Detect which cell encompasses the target text, then output its (X, Y) center coordinate. 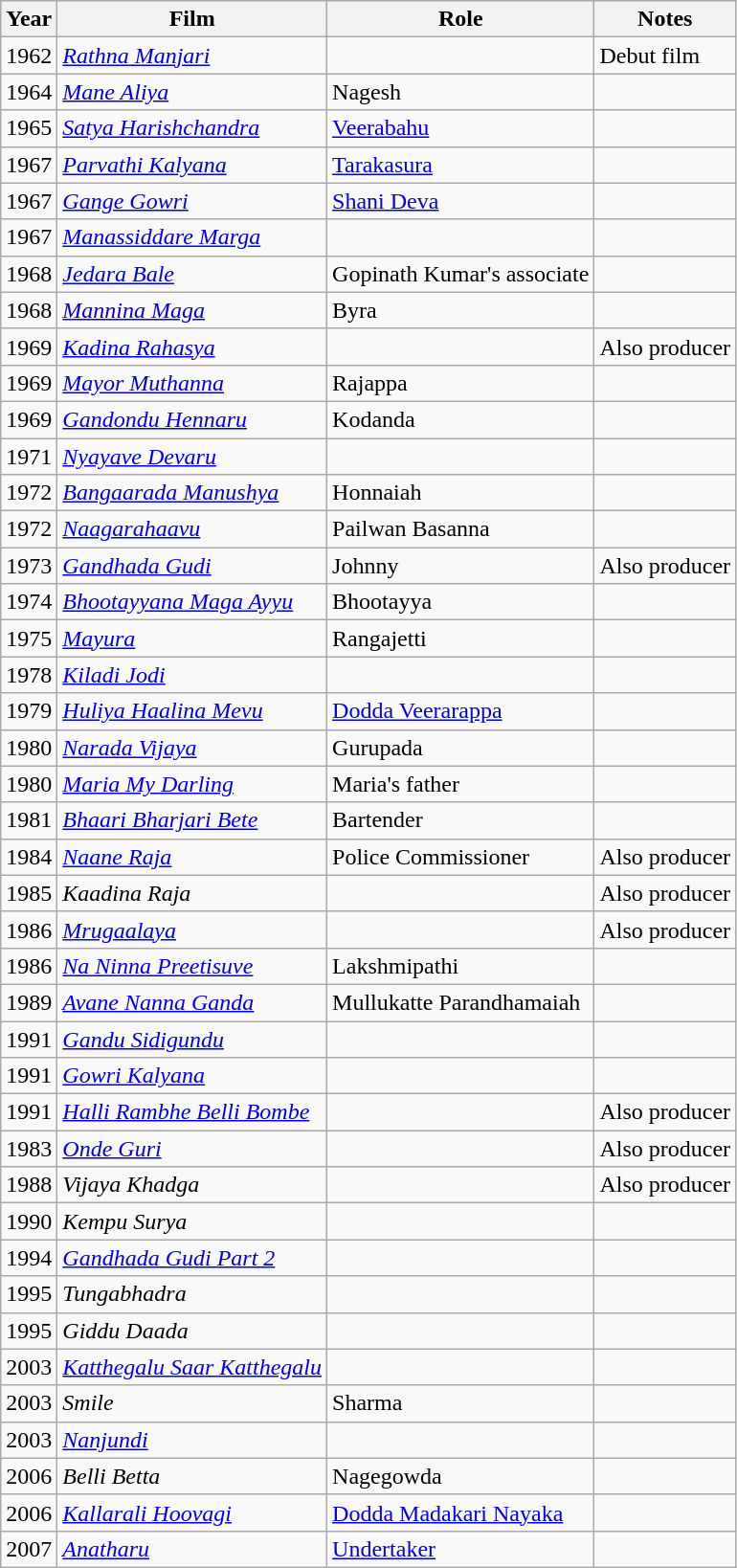
Bhaari Bharjari Bete (192, 820)
Giddu Daada (192, 1331)
Debut film (665, 56)
Byra (461, 310)
Kaadina Raja (192, 893)
Onde Guri (192, 1149)
Huliya Haalina Mevu (192, 711)
Tarakasura (461, 165)
Smile (192, 1403)
Police Commissioner (461, 857)
Kiladi Jodi (192, 675)
Maria My Darling (192, 784)
Kodanda (461, 419)
Kallarali Hoovagi (192, 1512)
Anatharu (192, 1549)
Tungabhadra (192, 1294)
1973 (29, 566)
Honnaiah (461, 493)
1962 (29, 56)
Jedara Bale (192, 274)
Kadina Rahasya (192, 347)
1978 (29, 675)
1964 (29, 92)
Narada Vijaya (192, 748)
Rangajetti (461, 638)
Film (192, 19)
1974 (29, 602)
1983 (29, 1149)
Lakshmipathi (461, 966)
1988 (29, 1185)
Year (29, 19)
Gopinath Kumar's associate (461, 274)
Rathna Manjari (192, 56)
Mayor Muthanna (192, 383)
Mane Aliya (192, 92)
Bhootayya (461, 602)
1985 (29, 893)
Pailwan Basanna (461, 529)
2007 (29, 1549)
1979 (29, 711)
1984 (29, 857)
Naane Raja (192, 857)
Maria's father (461, 784)
Notes (665, 19)
Halli Rambhe Belli Bombe (192, 1112)
1975 (29, 638)
Gange Gowri (192, 201)
Satya Harishchandra (192, 128)
Veerabahu (461, 128)
Manassiddare Marga (192, 237)
Gowri Kalyana (192, 1076)
Avane Nanna Ganda (192, 1002)
1971 (29, 457)
Katthegalu Saar Katthegalu (192, 1367)
1989 (29, 1002)
Gurupada (461, 748)
Role (461, 19)
Mannina Maga (192, 310)
Vijaya Khadga (192, 1185)
Mayura (192, 638)
Gandondu Hennaru (192, 419)
Sharma (461, 1403)
Naagarahaavu (192, 529)
Parvathi Kalyana (192, 165)
Bartender (461, 820)
Mullukatte Parandhamaiah (461, 1002)
Gandhada Gudi Part 2 (192, 1258)
Gandhada Gudi (192, 566)
Kempu Surya (192, 1221)
Nyayave Devaru (192, 457)
Bangaarada Manushya (192, 493)
1994 (29, 1258)
Nagegowda (461, 1476)
Mrugaalaya (192, 930)
Johnny (461, 566)
Dodda Madakari Nayaka (461, 1512)
Na Ninna Preetisuve (192, 966)
Dodda Veerarappa (461, 711)
Undertaker (461, 1549)
Rajappa (461, 383)
Shani Deva (461, 201)
1965 (29, 128)
Bhootayyana Maga Ayyu (192, 602)
Belli Betta (192, 1476)
1981 (29, 820)
1990 (29, 1221)
Nagesh (461, 92)
Nanjundi (192, 1440)
Gandu Sidigundu (192, 1039)
